Locate the cell with the specified text and output its (X, Y) center coordinate. 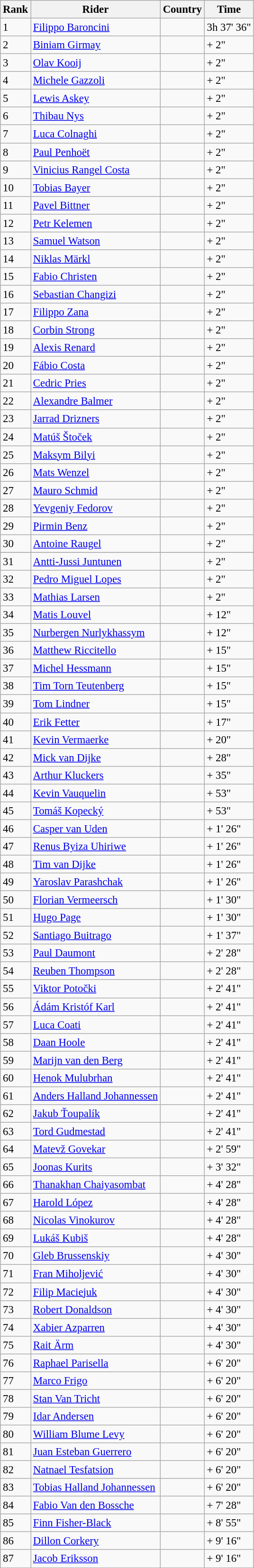
Nicolas Vinokurov (96, 1220)
Thanakhan Chaiyasombat (96, 1185)
Kevin Vauquelin (96, 793)
28 (16, 508)
25 (16, 455)
18 (16, 330)
Anders Halland Johannessen (96, 1096)
82 (16, 1470)
32 (16, 579)
55 (16, 989)
+ 3' 32" (229, 1167)
15 (16, 277)
52 (16, 936)
8 (16, 152)
23 (16, 419)
1 (16, 27)
Olav Kooij (96, 63)
+ 2' 59" (229, 1149)
34 (16, 615)
Mauro Schmid (96, 490)
Sebastian Changizi (96, 294)
57 (16, 1025)
61 (16, 1096)
Petr Kelemen (96, 223)
45 (16, 811)
+ 17" (229, 722)
4 (16, 81)
Renus Byiza Uhiriwe (96, 847)
Tom Lindner (96, 704)
+ 35" (229, 775)
Lewis Askey (96, 99)
Joonas Kurits (96, 1167)
29 (16, 526)
58 (16, 1042)
76 (16, 1363)
86 (16, 1541)
53 (16, 953)
Jakub Ťoupalík (96, 1114)
Viktor Potočki (96, 989)
Gleb Brussenskiy (96, 1256)
Rider (96, 9)
Ádám Kristóf Karl (96, 1007)
85 (16, 1523)
46 (16, 829)
+ 28" (229, 757)
71 (16, 1274)
36 (16, 650)
Paul Daumont (96, 953)
Luca Colnaghi (96, 134)
Time (229, 9)
Jacob Eriksson (96, 1559)
Cedric Pries (96, 383)
Robert Donaldson (96, 1309)
Antoine Raugel (96, 544)
80 (16, 1434)
87 (16, 1559)
70 (16, 1256)
Biniam Girmay (96, 45)
Natnael Tesfatsion (96, 1470)
Henok Mulubrhan (96, 1078)
74 (16, 1327)
Filippo Zana (96, 312)
17 (16, 312)
Matthew Riccitello (96, 650)
10 (16, 188)
Maksym Bilyi (96, 455)
Mats Wenzel (96, 472)
Michel Hessmann (96, 668)
24 (16, 437)
49 (16, 882)
Mathias Larsen (96, 597)
Corbin Strong (96, 330)
62 (16, 1114)
Yaroslav Parashchak (96, 882)
Thibau Nys (96, 116)
56 (16, 1007)
59 (16, 1060)
75 (16, 1345)
Hugo Page (96, 918)
83 (16, 1487)
22 (16, 401)
27 (16, 490)
Stan Van Tricht (96, 1398)
Mick van Dijke (96, 757)
38 (16, 686)
Pavel Bittner (96, 205)
41 (16, 739)
63 (16, 1131)
64 (16, 1149)
Nurbergen Nurlykhassym (96, 633)
Finn Fisher-Black (96, 1523)
37 (16, 668)
43 (16, 775)
Pirmin Benz (96, 526)
12 (16, 223)
26 (16, 472)
84 (16, 1505)
67 (16, 1203)
Rank (16, 9)
79 (16, 1416)
Niklas Märkl (96, 259)
60 (16, 1078)
5 (16, 99)
33 (16, 597)
Yevgeniy Fedorov (96, 508)
31 (16, 561)
Matis Louvel (96, 615)
Erik Fetter (96, 722)
Matevž Govekar (96, 1149)
Alexis Renard (96, 348)
Filippo Baroncini (96, 27)
+ 1' 37" (229, 936)
Kevin Vermaerke (96, 739)
Tim Torn Teutenberg (96, 686)
77 (16, 1381)
Pedro Miguel Lopes (96, 579)
3 (16, 63)
16 (16, 294)
Tobias Bayer (96, 188)
Idar Andersen (96, 1416)
Rait Ärm (96, 1345)
Arthur Kluckers (96, 775)
54 (16, 971)
39 (16, 704)
Filip Maciejuk (96, 1292)
19 (16, 348)
11 (16, 205)
66 (16, 1185)
Marijn van den Berg (96, 1060)
Tim van Dijke (96, 864)
Xabier Azparren (96, 1327)
20 (16, 366)
51 (16, 918)
Country (182, 9)
Reuben Thompson (96, 971)
Tobias Halland Johannessen (96, 1487)
Daan Hoole (96, 1042)
68 (16, 1220)
Vinicius Rangel Costa (96, 170)
Alexandre Balmer (96, 401)
7 (16, 134)
47 (16, 847)
+ 7' 28" (229, 1505)
Casper van Uden (96, 829)
13 (16, 241)
Antti-Jussi Juntunen (96, 561)
Juan Esteban Guerrero (96, 1452)
William Blume Levy (96, 1434)
Santiago Buitrago (96, 936)
2 (16, 45)
Florian Vermeersch (96, 900)
81 (16, 1452)
48 (16, 864)
42 (16, 757)
Fábio Costa (96, 366)
Samuel Watson (96, 241)
69 (16, 1238)
Fabio Van den Bossche (96, 1505)
50 (16, 900)
73 (16, 1309)
35 (16, 633)
Lukáš Kubiš (96, 1238)
Michele Gazzoli (96, 81)
Tord Gudmestad (96, 1131)
21 (16, 383)
Harold López (96, 1203)
72 (16, 1292)
44 (16, 793)
Jarrad Drizners (96, 419)
30 (16, 544)
3h 37' 36" (229, 27)
65 (16, 1167)
Raphael Parisella (96, 1363)
Dillon Corkery (96, 1541)
Tomáš Kopecký (96, 811)
Fran Miholjević (96, 1274)
14 (16, 259)
+ 8' 55" (229, 1523)
78 (16, 1398)
40 (16, 722)
Marco Frigo (96, 1381)
Matúš Štoček (96, 437)
Paul Penhoët (96, 152)
Fabio Christen (96, 277)
9 (16, 170)
Luca Coati (96, 1025)
+ 20" (229, 739)
6 (16, 116)
